Return the (x, y) coordinate for the center point of the cell that contains the specified text.  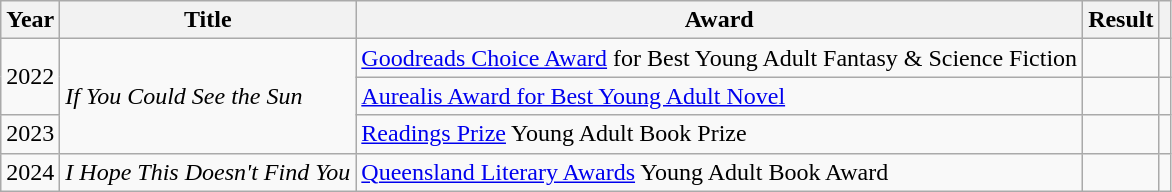
If You Could See the Sun (208, 96)
Result (1121, 20)
Title (208, 20)
Award (720, 20)
2024 (30, 172)
Aurealis Award for Best Young Adult Novel (720, 96)
Queensland Literary Awards Young Adult Book Award (720, 172)
Year (30, 20)
2022 (30, 77)
2023 (30, 134)
Readings Prize Young Adult Book Prize (720, 134)
I Hope This Doesn't Find You (208, 172)
Goodreads Choice Award for Best Young Adult Fantasy & Science Fiction (720, 58)
